Locate the cell with the specified text and output its [x, y] center coordinate. 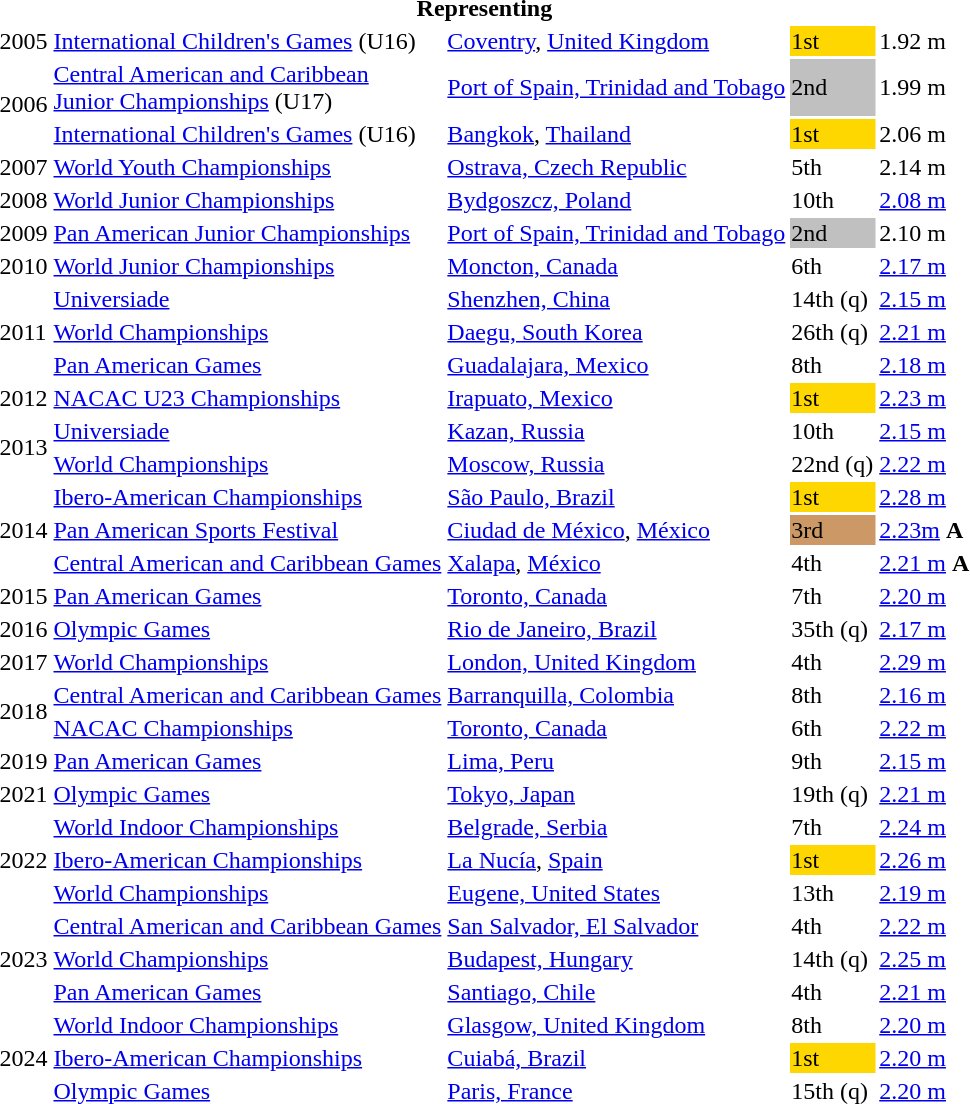
Rio de Janeiro, Brazil [616, 629]
NACAC U23 Championships [248, 398]
13th [832, 893]
9th [832, 761]
Pan American Junior Championships [248, 233]
La Nucía, Spain [616, 860]
Ciudad de México, México [616, 530]
Moscow, Russia [616, 464]
Santiago, Chile [616, 992]
NACAC Championships [248, 728]
Cuiabá, Brazil [616, 1058]
Moncton, Canada [616, 266]
São Paulo, Brazil [616, 497]
Barranquilla, Colombia [616, 695]
Lima, Peru [616, 761]
Belgrade, Serbia [616, 827]
35th (q) [832, 629]
Glasgow, United Kingdom [616, 1025]
Budapest, Hungary [616, 959]
Pan American Sports Festival [248, 530]
Bangkok, Thailand [616, 134]
Tokyo, Japan [616, 794]
Bydgoszcz, Poland [616, 200]
London, United Kingdom [616, 662]
Ostrava, Czech Republic [616, 167]
3rd [832, 530]
5th [832, 167]
26th (q) [832, 332]
Coventry, United Kingdom [616, 41]
San Salvador, El Salvador [616, 926]
Xalapa, México [616, 563]
Daegu, South Korea [616, 332]
Guadalajara, Mexico [616, 365]
19th (q) [832, 794]
Eugene, United States [616, 893]
Shenzhen, China [616, 299]
Irapuato, Mexico [616, 398]
Kazan, Russia [616, 431]
Central American and CaribbeanJunior Championships (U17) [248, 88]
22nd (q) [832, 464]
World Youth Championships [248, 167]
